Pinpoint the cell where the given text exists, returning its (X, Y) midpoint coordinate. 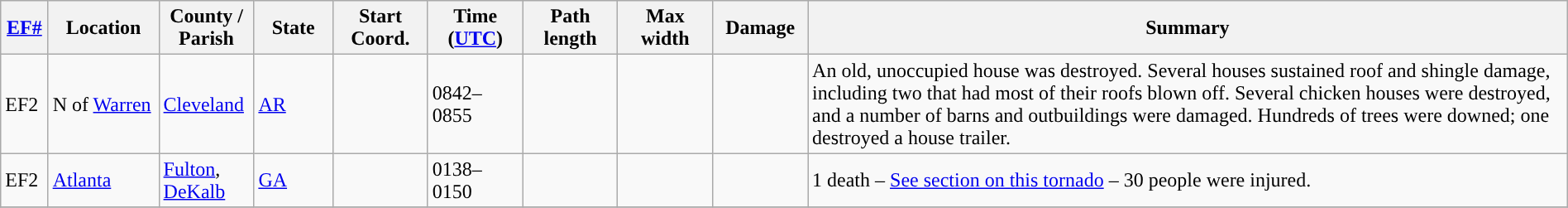
Damage (761, 28)
Summary (1188, 28)
Atlanta (103, 181)
1 death – See section on this tornado – 30 people were injured. (1188, 181)
Path length (571, 28)
N of Warren (103, 104)
0842–0855 (475, 104)
County / Parish (207, 28)
Start Coord. (380, 28)
0138–0150 (475, 181)
Cleveland (207, 104)
Max width (665, 28)
State (294, 28)
AR (294, 104)
Fulton, DeKalb (207, 181)
Location (103, 28)
EF# (25, 28)
GA (294, 181)
Time (UTC) (475, 28)
